Search for the cell housing the specified text and yield its (X, Y) center coordinate. 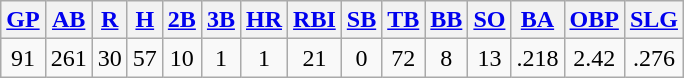
21 (315, 58)
13 (490, 58)
.276 (654, 58)
OBP (594, 20)
91 (23, 58)
2B (182, 20)
R (110, 20)
30 (110, 58)
72 (404, 58)
RBI (315, 20)
8 (446, 58)
SO (490, 20)
0 (361, 58)
57 (144, 58)
SLG (654, 20)
261 (68, 58)
2.42 (594, 58)
.218 (538, 58)
AB (68, 20)
HR (264, 20)
10 (182, 58)
H (144, 20)
BA (538, 20)
SB (361, 20)
BB (446, 20)
TB (404, 20)
GP (23, 20)
3B (220, 20)
